Extract the [X, Y] coordinate from the center of the cell holding the provided text.  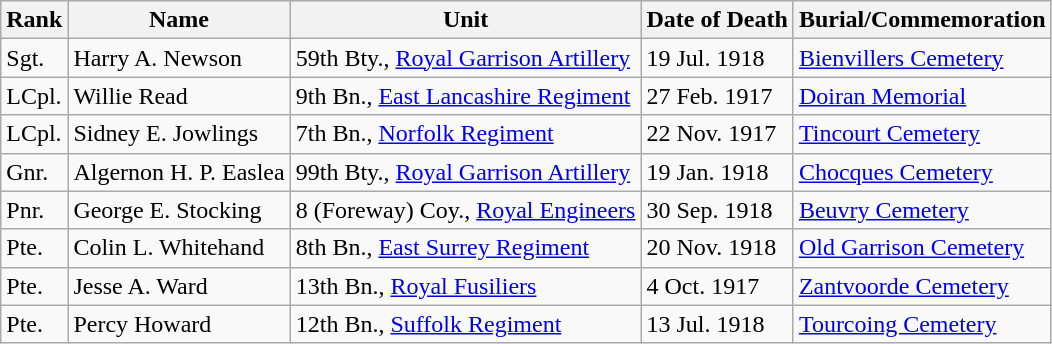
Tourcoing Cemetery [922, 324]
Harry A. Newson [179, 58]
Algernon H. P. Easlea [179, 172]
Beuvry Cemetery [922, 210]
Name [179, 20]
Willie Read [179, 96]
George E. Stocking [179, 210]
Rank [34, 20]
Pnr. [34, 210]
Sidney E. Jowlings [179, 134]
8th Bn., East Surrey Regiment [466, 248]
13th Bn., Royal Fusiliers [466, 286]
Percy Howard [179, 324]
99th Bty., Royal Garrison Artillery [466, 172]
Date of Death [717, 20]
Jesse A. Ward [179, 286]
Sgt. [34, 58]
20 Nov. 1918 [717, 248]
22 Nov. 1917 [717, 134]
Chocques Cemetery [922, 172]
19 Jan. 1918 [717, 172]
4 Oct. 1917 [717, 286]
Zantvoorde Cemetery [922, 286]
Unit [466, 20]
9th Bn., East Lancashire Regiment [466, 96]
59th Bty., Royal Garrison Artillery [466, 58]
7th Bn., Norfolk Regiment [466, 134]
Doiran Memorial [922, 96]
Burial/Commemoration [922, 20]
Bienvillers Cemetery [922, 58]
Colin L. Whitehand [179, 248]
Gnr. [34, 172]
Tincourt Cemetery [922, 134]
13 Jul. 1918 [717, 324]
Old Garrison Cemetery [922, 248]
30 Sep. 1918 [717, 210]
27 Feb. 1917 [717, 96]
8 (Foreway) Coy., Royal Engineers [466, 210]
19 Jul. 1918 [717, 58]
12th Bn., Suffolk Regiment [466, 324]
